Detect which cell encompasses the target text, then output its [x, y] center coordinate. 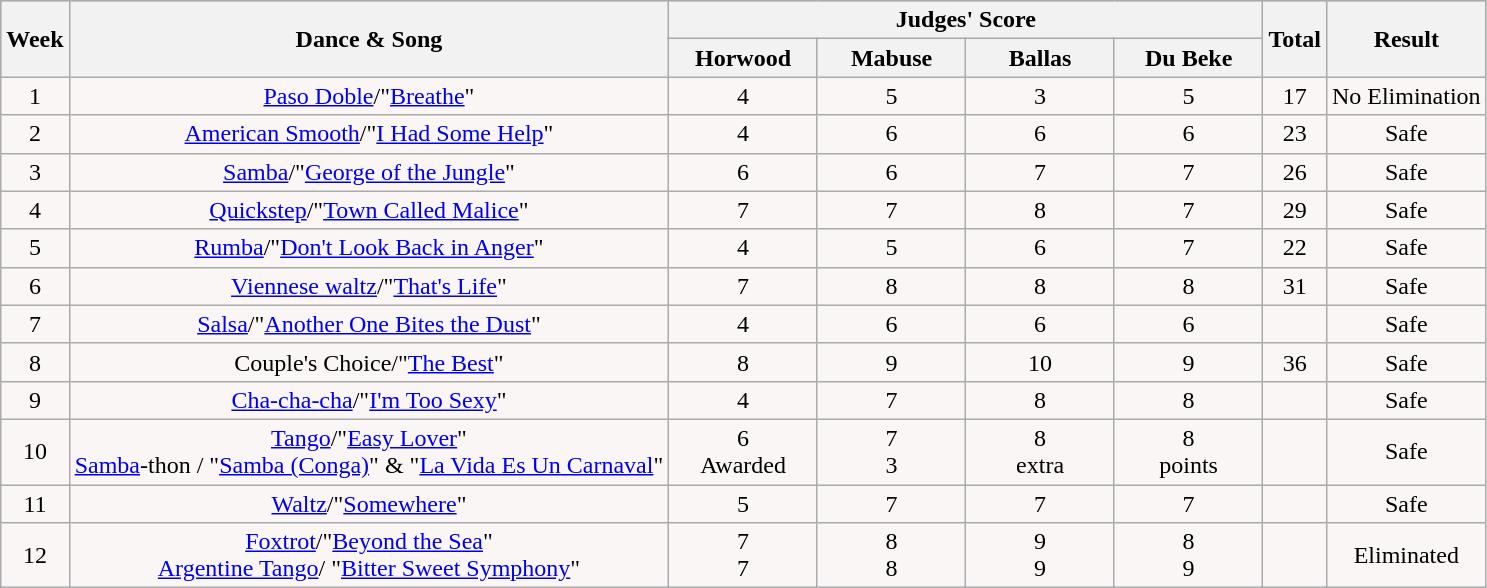
Samba/"George of the Jungle" [369, 172]
8points [1188, 452]
Week [35, 39]
99 [1040, 556]
26 [1295, 172]
88 [892, 556]
Tango/"Easy Lover"Samba-thon / "Samba (Conga)" & "La Vida Es Un Carnaval" [369, 452]
29 [1295, 210]
17 [1295, 96]
36 [1295, 362]
Mabuse [892, 58]
Rumba/"Don't Look Back in Anger" [369, 248]
Couple's Choice/"The Best" [369, 362]
Horwood [744, 58]
2 [35, 134]
8extra [1040, 452]
Cha-cha-cha/"I'm Too Sexy" [369, 400]
6Awarded [744, 452]
Foxtrot/"Beyond the Sea"Argentine Tango/ "Bitter Sweet Symphony" [369, 556]
Waltz/"Somewhere" [369, 503]
Eliminated [1406, 556]
Quickstep/"Town Called Malice" [369, 210]
Total [1295, 39]
Paso Doble/"Breathe" [369, 96]
1 [35, 96]
22 [1295, 248]
American Smooth/"I Had Some Help" [369, 134]
23 [1295, 134]
11 [35, 503]
77 [744, 556]
No Elimination [1406, 96]
Salsa/"Another One Bites the Dust" [369, 324]
Du Beke [1188, 58]
Judges' Score [966, 20]
12 [35, 556]
89 [1188, 556]
Dance & Song [369, 39]
Ballas [1040, 58]
31 [1295, 286]
Result [1406, 39]
Viennese waltz/"That's Life" [369, 286]
73 [892, 452]
